Provide the (x, y) coordinate of the cell's center where the given text is located.  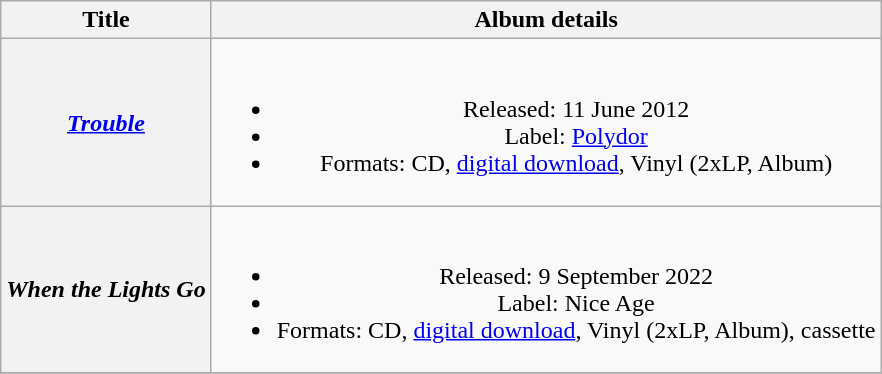
Released: 11 June 2012Label: PolydorFormats: CD, digital download, Vinyl (2xLP, Album) (546, 122)
Album details (546, 20)
Released: 9 September 2022Label: Nice AgeFormats: CD, digital download, Vinyl (2xLP, Album), cassette (546, 290)
Trouble (106, 122)
When the Lights Go (106, 290)
Title (106, 20)
